From the cell containing the given text, extract its center point as (x, y) coordinate. 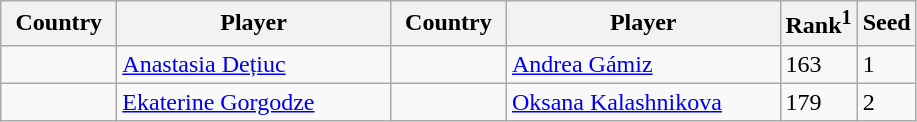
Ekaterine Gorgodze (254, 102)
Rank1 (818, 24)
179 (818, 102)
2 (886, 102)
Anastasia Dețiuc (254, 64)
163 (818, 64)
Oksana Kalashnikova (643, 102)
1 (886, 64)
Andrea Gámiz (643, 64)
Seed (886, 24)
